Return [X, Y] of the center of cell containing provided text 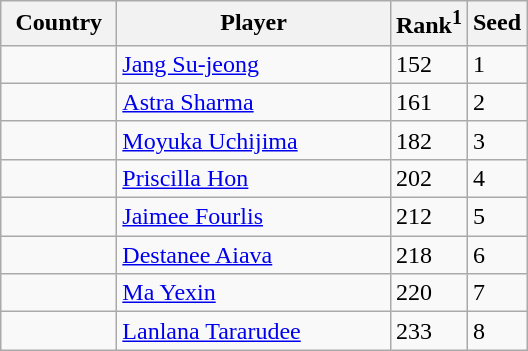
202 [428, 178]
Player [254, 24]
1 [496, 64]
4 [496, 178]
212 [428, 217]
8 [496, 331]
2 [496, 102]
Jang Su-jeong [254, 64]
3 [496, 140]
Destanee Aiava [254, 255]
Rank1 [428, 24]
Astra Sharma [254, 102]
152 [428, 64]
Moyuka Uchijima [254, 140]
6 [496, 255]
Ma Yexin [254, 293]
182 [428, 140]
Lanlana Tararudee [254, 331]
Priscilla Hon [254, 178]
Jaimee Fourlis [254, 217]
5 [496, 217]
Seed [496, 24]
218 [428, 255]
Country [59, 24]
7 [496, 293]
161 [428, 102]
220 [428, 293]
233 [428, 331]
